Detect which cell encompasses the target text, then output its [x, y] center coordinate. 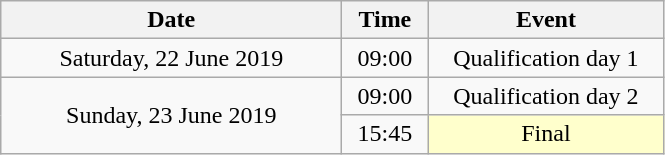
Event [546, 20]
15:45 [385, 134]
Qualification day 1 [546, 58]
Time [385, 20]
Final [546, 134]
Saturday, 22 June 2019 [172, 58]
Qualification day 2 [546, 96]
Date [172, 20]
Sunday, 23 June 2019 [172, 115]
